Output the (X, Y) coordinate of the center of the cell containing the given text.  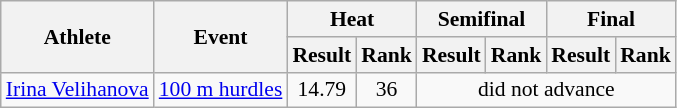
100 m hurdles (221, 90)
Event (221, 36)
36 (386, 90)
Athlete (78, 36)
Final (610, 19)
Semifinal (482, 19)
Heat (352, 19)
did not advance (546, 90)
Irina Velihanova (78, 90)
14.79 (322, 90)
